Locate the cell with the specified text and output its [X, Y] center coordinate. 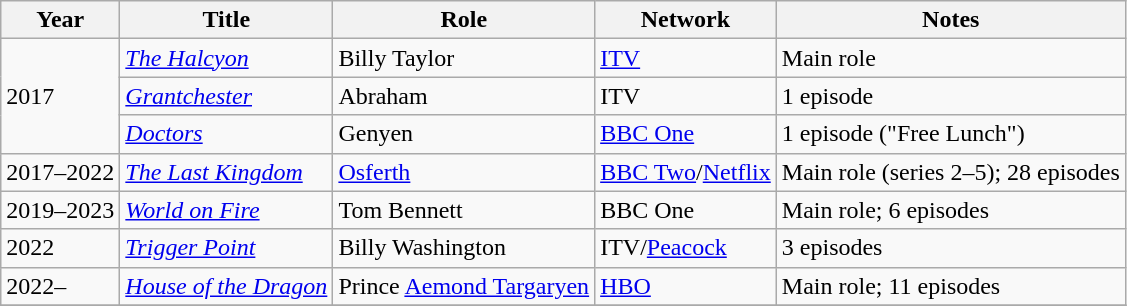
2017–2022 [60, 172]
House of the Dragon [226, 286]
Tom Bennett [464, 210]
Main role; 6 episodes [950, 210]
2019–2023 [60, 210]
Main role [950, 58]
Grantchester [226, 96]
2017 [60, 96]
Prince Aemond Targaryen [464, 286]
Doctors [226, 134]
HBO [686, 286]
2022– [60, 286]
Billy Taylor [464, 58]
Main role (series 2–5); 28 episodes [950, 172]
World on Fire [226, 210]
Trigger Point [226, 248]
1 episode [950, 96]
The Halcyon [226, 58]
Role [464, 20]
Osferth [464, 172]
Abraham [464, 96]
2022 [60, 248]
ITV/Peacock [686, 248]
Network [686, 20]
1 episode ("Free Lunch") [950, 134]
Genyen [464, 134]
The Last Kingdom [226, 172]
Title [226, 20]
BBC Two/Netflix [686, 172]
Year [60, 20]
Billy Washington [464, 248]
Main role; 11 episodes [950, 286]
Notes [950, 20]
3 episodes [950, 248]
